For the text-containing cell, return its midpoint in [X, Y] coordinate format. 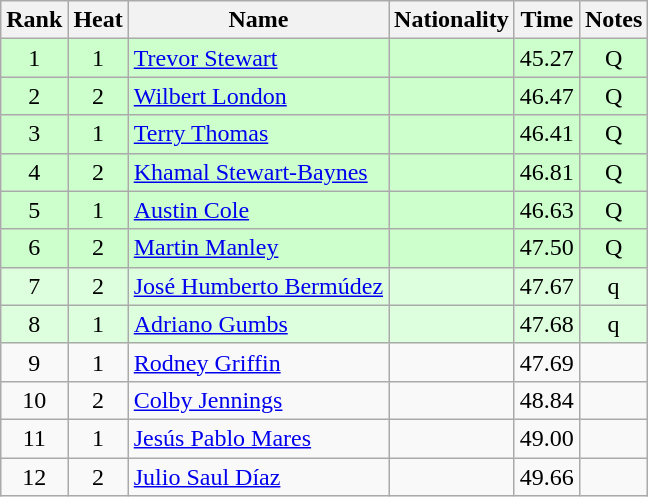
47.50 [546, 248]
Colby Jennings [258, 400]
Rank [34, 20]
47.69 [546, 362]
9 [34, 362]
12 [34, 477]
Austin Cole [258, 210]
48.84 [546, 400]
Time [546, 20]
Wilbert London [258, 96]
José Humberto Bermúdez [258, 286]
46.41 [546, 134]
Martin Manley [258, 248]
Jesús Pablo Mares [258, 438]
Heat [98, 20]
10 [34, 400]
Nationality [452, 20]
Name [258, 20]
4 [34, 172]
49.66 [546, 477]
7 [34, 286]
46.63 [546, 210]
Khamal Stewart-Baynes [258, 172]
5 [34, 210]
8 [34, 324]
Rodney Griffin [258, 362]
47.68 [546, 324]
46.47 [546, 96]
Julio Saul Díaz [258, 477]
49.00 [546, 438]
45.27 [546, 58]
47.67 [546, 286]
Notes [613, 20]
6 [34, 248]
Terry Thomas [258, 134]
Trevor Stewart [258, 58]
3 [34, 134]
11 [34, 438]
46.81 [546, 172]
Adriano Gumbs [258, 324]
